Determine the [x, y] coordinate at the center of the cell enclosing the given text.  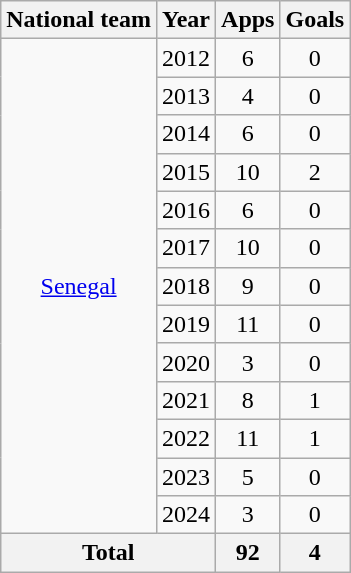
Year [186, 20]
Goals [315, 20]
92 [248, 553]
Apps [248, 20]
Total [108, 553]
2020 [186, 362]
Senegal [79, 286]
2 [315, 172]
2022 [186, 438]
9 [248, 286]
5 [248, 477]
National team [79, 20]
8 [248, 400]
2015 [186, 172]
2019 [186, 324]
2014 [186, 134]
2013 [186, 96]
2017 [186, 248]
2023 [186, 477]
2024 [186, 515]
2016 [186, 210]
2018 [186, 286]
2012 [186, 58]
2021 [186, 400]
